Return the (X, Y) coordinate for the center point of the cell that contains the specified text.  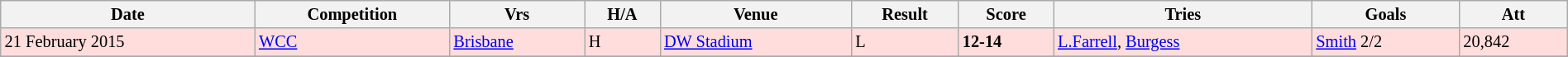
Date (127, 14)
Competition (352, 14)
Result (905, 14)
Tries (1183, 14)
Att (1513, 14)
Goals (1385, 14)
DW Stadium (756, 42)
12-14 (1006, 42)
H/A (622, 14)
20,842 (1513, 42)
L (905, 42)
21 February 2015 (127, 42)
L.Farrell, Burgess (1183, 42)
Vrs (518, 14)
Brisbane (518, 42)
Smith 2/2 (1385, 42)
Score (1006, 14)
WCC (352, 42)
Venue (756, 14)
H (622, 42)
